Determine the [X, Y] coordinate at the center of the cell enclosing the given text.  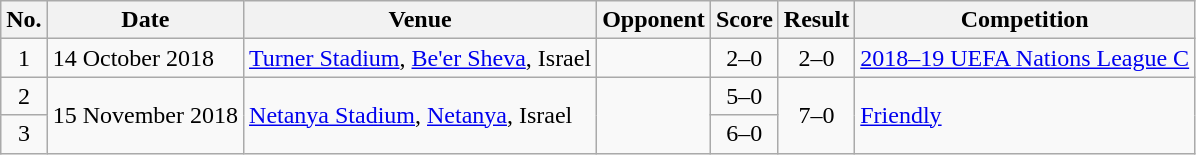
Date [145, 20]
Turner Stadium, Be'er Sheva, Israel [420, 58]
Result [816, 20]
14 October 2018 [145, 58]
5–0 [744, 96]
Score [744, 20]
3 [24, 134]
Competition [1025, 20]
7–0 [816, 115]
2018–19 UEFA Nations League C [1025, 58]
15 November 2018 [145, 115]
Netanya Stadium, Netanya, Israel [420, 115]
Venue [420, 20]
Friendly [1025, 115]
Opponent [654, 20]
2 [24, 96]
1 [24, 58]
6–0 [744, 134]
No. [24, 20]
